Detect which cell encompasses the target text, then output its (X, Y) center coordinate. 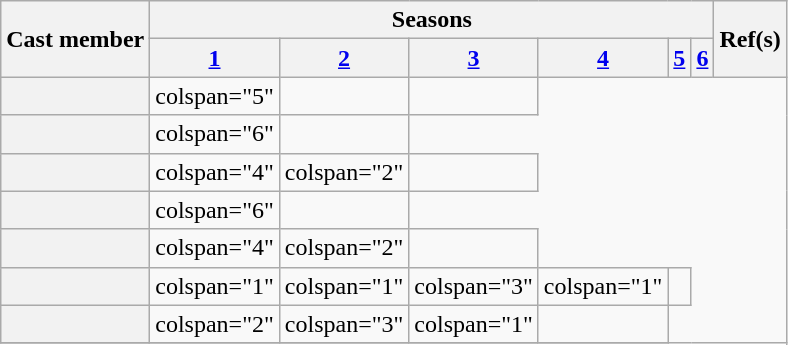
5 (680, 58)
Ref(s) (750, 39)
Seasons (432, 20)
Cast member (76, 39)
4 (603, 58)
2 (344, 58)
colspan="5" (215, 96)
1 (215, 58)
6 (702, 58)
3 (474, 58)
